Locate the cell with the specified text and output its [x, y] center coordinate. 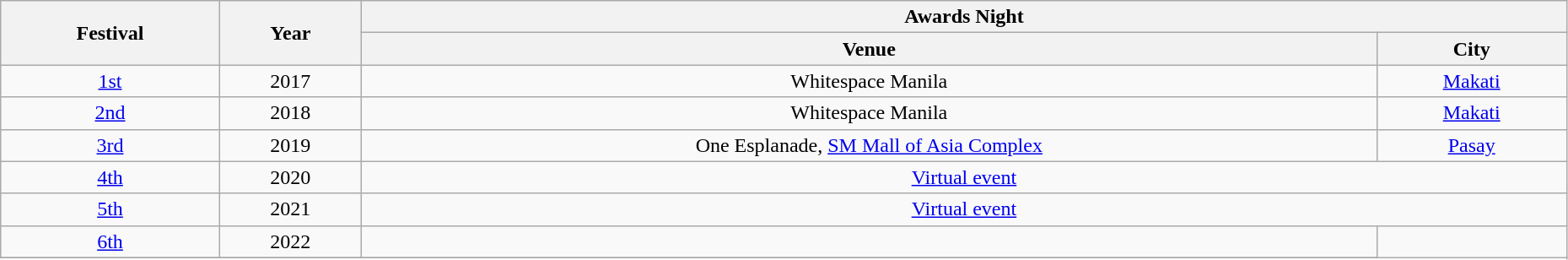
Pasay [1471, 145]
Venue [870, 49]
Festival [110, 33]
Awards Night [965, 17]
2020 [290, 177]
2021 [290, 209]
6th [110, 241]
2022 [290, 241]
4th [110, 177]
5th [110, 209]
Year [290, 33]
1st [110, 81]
2018 [290, 113]
One Esplanade, SM Mall of Asia Complex [870, 145]
2nd [110, 113]
2019 [290, 145]
City [1471, 49]
2017 [290, 81]
3rd [110, 145]
